For the text-containing cell, return its midpoint in (x, y) coordinate format. 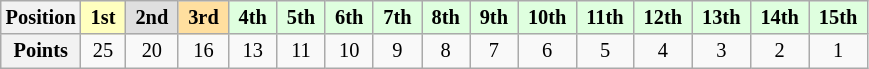
7th (397, 17)
2nd (152, 17)
12th (663, 17)
4 (663, 51)
1st (104, 17)
10th (547, 17)
10 (349, 51)
7 (494, 51)
11th (604, 17)
14th (779, 17)
Position (41, 17)
9th (494, 17)
Points (41, 51)
16 (203, 51)
6th (349, 17)
8th (446, 17)
3rd (203, 17)
13 (253, 51)
9 (397, 51)
2 (779, 51)
25 (104, 51)
13th (721, 17)
15th (838, 17)
6 (547, 51)
11 (301, 51)
1 (838, 51)
20 (152, 51)
5 (604, 51)
4th (253, 17)
8 (446, 51)
3 (721, 51)
5th (301, 17)
